Return the (X, Y) coordinate for the center point of the cell that contains the specified text.  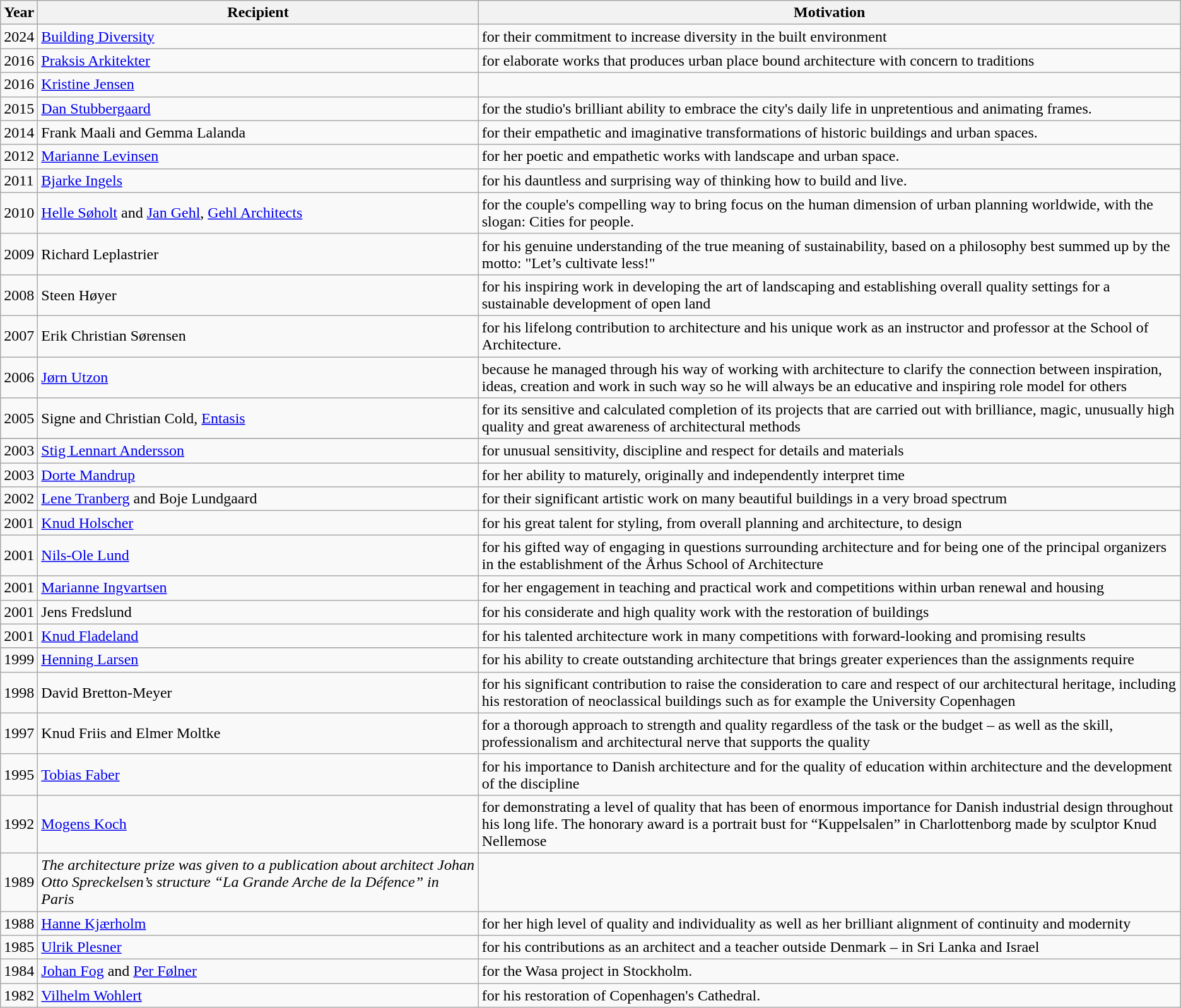
Helle Søholt and Jan Gehl, Gehl Architects (258, 213)
Tobias Faber (258, 775)
2015 (19, 108)
Lene Tranberg and Boje Lundgaard (258, 499)
Stig Lennart Andersson (258, 451)
Kristine Jensen (258, 85)
2008 (19, 295)
1989 (19, 882)
2007 (19, 336)
for her ability to maturely, originally and independently interpret time (829, 475)
Mogens Koch (258, 824)
1995 (19, 775)
for her high level of quality and individuality as well as her brilliant alignment of continuity and modernity (829, 923)
Jørn Utzon (258, 377)
2005 (19, 419)
Building Diversity (258, 37)
Erik Christian Sørensen (258, 336)
1992 (19, 824)
Knud Friis and Elmer Moltke (258, 733)
Johan Fog and Per Følner (258, 971)
Henning Larsen (258, 660)
Knud Holscher (258, 523)
1984 (19, 971)
1998 (19, 693)
for their significant artistic work on many beautiful buildings in a very broad spectrum (829, 499)
for his considerate and high quality work with the restoration of buildings (829, 612)
Dan Stubbergaard (258, 108)
2012 (19, 156)
for their empathetic and imaginative transformations of historic buildings and urban spaces. (829, 132)
Frank Maali and Gemma Lalanda (258, 132)
Knud Fladeland (258, 636)
Steen Høyer (258, 295)
for his contributions as an architect and a teacher outside Denmark – in Sri Lanka and Israel (829, 947)
1982 (19, 995)
Jens Fredslund (258, 612)
Year (19, 13)
1999 (19, 660)
Ulrik Plesner (258, 947)
for their commitment to increase diversity in the built environment (829, 37)
Richard Leplastrier (258, 254)
Hanne Kjærholm (258, 923)
Recipient (258, 13)
Signe and Christian Cold, Entasis (258, 419)
for his inspiring work in developing the art of landscaping and establishing overall quality settings for a sustainable development of open land (829, 295)
Motivation (829, 13)
1988 (19, 923)
2009 (19, 254)
for his lifelong contribution to architecture and his unique work as an instructor and professor at the School of Architecture. (829, 336)
1997 (19, 733)
2011 (19, 180)
The architecture prize was given to a publication about architect Johan Otto Spreckelsen’s structure “La Grande Arche de la Défence” in Paris (258, 882)
for his restoration of Copenhagen's Cathedral. (829, 995)
Marianne Levinsen (258, 156)
for his importance to Danish architecture and for the quality of education within architecture and the development of the discipline (829, 775)
2014 (19, 132)
for his dauntless and surprising way of thinking how to build and live. (829, 180)
for his talented architecture work in many competitions with forward-looking and promising results (829, 636)
for his genuine understanding of the true meaning of sustainability, based on a philosophy best summed up by the motto: "Let’s cultivate less!" (829, 254)
for his great talent for styling, from overall planning and architecture, to design (829, 523)
for the Wasa project in Stockholm. (829, 971)
2010 (19, 213)
Vilhelm Wohlert (258, 995)
Marianne Ingvartsen (258, 588)
Praksis Arkitekter (258, 61)
for his ability to create outstanding architecture that brings greater experiences than the assignments require (829, 660)
for the studio's brilliant ability to embrace the city's daily life in unpretentious and animating frames. (829, 108)
Bjarke Ingels (258, 180)
2024 (19, 37)
for unusual sensitivity, discipline and respect for details and materials (829, 451)
Nils-Ole Lund (258, 555)
for her poetic and empathetic works with landscape and urban space. (829, 156)
for the couple's compelling way to bring focus on the human dimension of urban planning worldwide, with the slogan: Cities for people. (829, 213)
2002 (19, 499)
Dorte Mandrup (258, 475)
2006 (19, 377)
David Bretton-Meyer (258, 693)
for her engagement in teaching and practical work and competitions within urban renewal and housing (829, 588)
1985 (19, 947)
for elaborate works that produces urban place bound architecture with concern to traditions (829, 61)
